Locate the cell with the specified text and output its (X, Y) center coordinate. 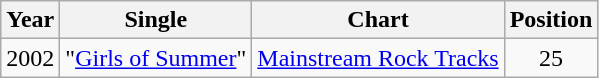
Position (551, 20)
Mainstream Rock Tracks (378, 58)
Single (156, 20)
25 (551, 58)
"Girls of Summer" (156, 58)
Chart (378, 20)
2002 (30, 58)
Year (30, 20)
